Search for the cell housing the specified text and yield its [X, Y] center coordinate. 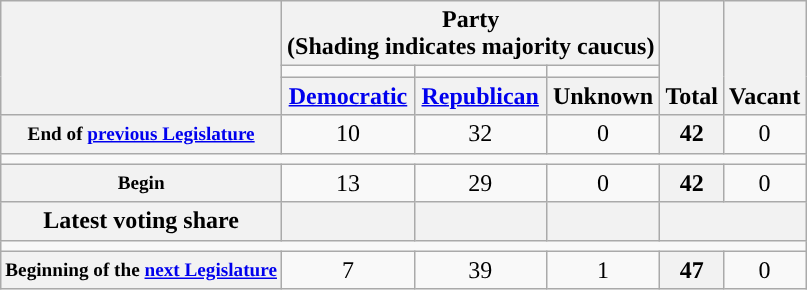
1 [603, 270]
39 [480, 270]
7 [348, 270]
Party (Shading indicates majority caucus) [471, 34]
Unknown [603, 96]
Democratic [348, 96]
Begin [142, 183]
End of previous Legislature [142, 134]
47 [692, 270]
Beginning of the next Legislature [142, 270]
Republican [480, 96]
Latest voting share [142, 221]
13 [348, 183]
32 [480, 134]
10 [348, 134]
Total [692, 58]
Vacant [764, 58]
29 [480, 183]
